Scan for the cell matching the given text and deliver its [x, y] coordinate at center. 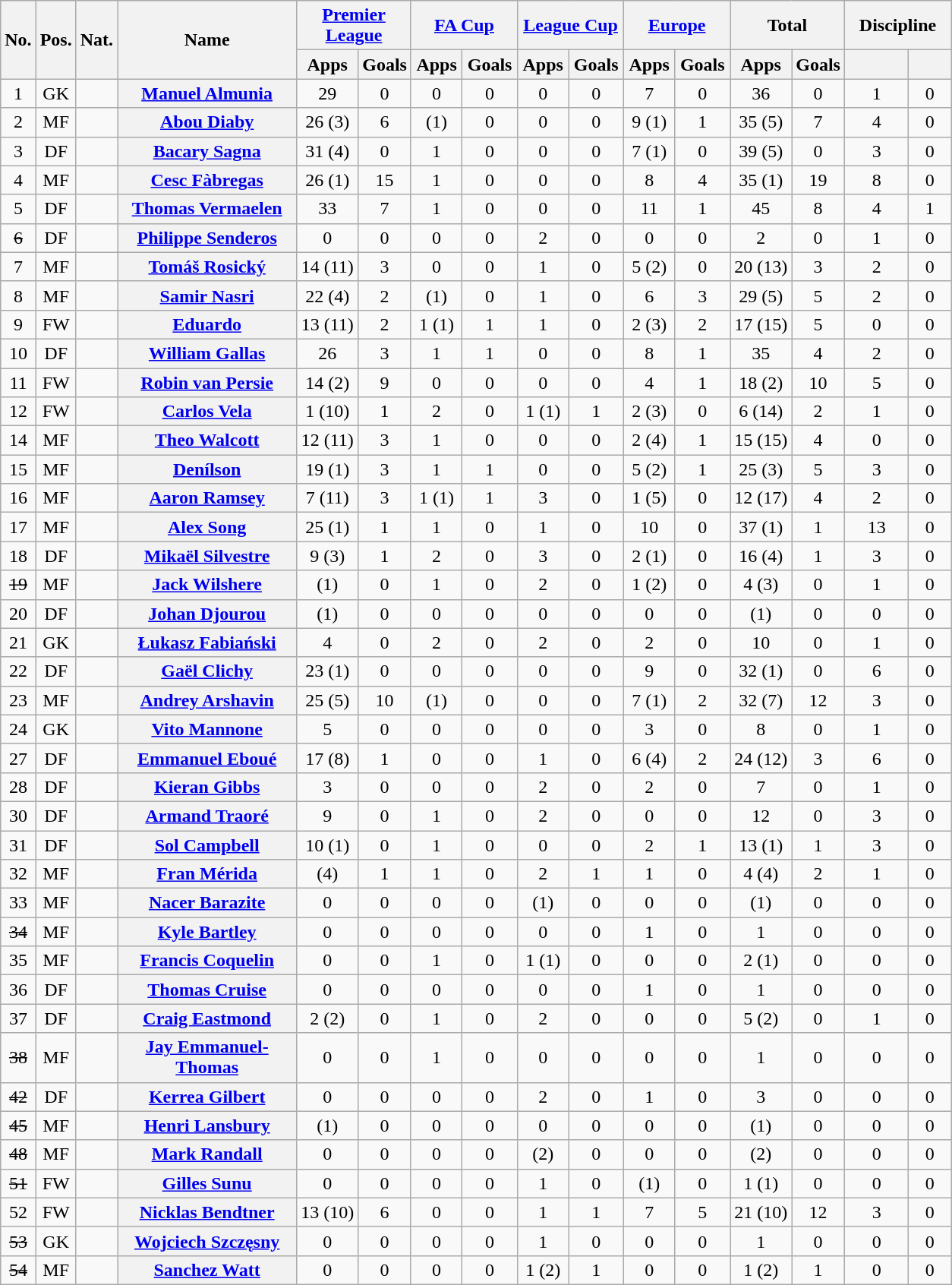
Nicklas Bendtner [207, 1212]
1 (5) [650, 498]
22 [18, 671]
14 (11) [328, 267]
Gilles Sunu [207, 1183]
Europe [677, 26]
Fran Mérida [207, 874]
30 [18, 816]
Nat. [96, 39]
26 [328, 353]
31 (4) [328, 151]
Premier League [354, 26]
13 (10) [328, 1212]
Thomas Cruise [207, 990]
39 (5) [761, 151]
32 (1) [761, 671]
Thomas Vermaelen [207, 209]
Wojciech Szczęsny [207, 1241]
Vito Mannone [207, 729]
Aaron Ramsey [207, 498]
Manuel Almunia [207, 93]
25 (3) [761, 469]
52 [18, 1212]
Kerrea Gilbert [207, 1097]
Eduardo [207, 324]
34 [18, 932]
23 [18, 700]
2 (4) [650, 440]
24 (12) [761, 758]
1 (10) [328, 412]
Discipline [897, 26]
38 [18, 1057]
14 [18, 440]
Mark Randall [207, 1154]
Pos. [56, 39]
37 [18, 1018]
Gaël Clichy [207, 671]
Alex Song [207, 527]
Theo Walcott [207, 440]
28 [18, 787]
12 (17) [761, 498]
Craig Eastmond [207, 1018]
6 (14) [761, 412]
37 (1) [761, 527]
18 (2) [761, 382]
32 [18, 874]
54 [18, 1270]
Kieran Gibbs [207, 787]
Armand Traoré [207, 816]
Emmanuel Eboué [207, 758]
29 [328, 93]
13 (11) [328, 324]
4 (3) [761, 585]
17 (15) [761, 324]
26 (3) [328, 122]
48 [18, 1154]
Jay Emmanuel-Thomas [207, 1057]
Kyle Bartley [207, 932]
20 (13) [761, 267]
53 [18, 1241]
26 (1) [328, 180]
17 (8) [328, 758]
20 [18, 614]
22 (4) [328, 295]
25 (5) [328, 700]
Tomáš Rosický [207, 267]
15 (15) [761, 440]
9 (1) [650, 122]
35 (1) [761, 180]
7 (11) [328, 498]
35 (5) [761, 122]
21 [18, 642]
FA Cup [464, 26]
23 (1) [328, 671]
Cesc Fàbregas [207, 180]
Łukasz Fabiański [207, 642]
(4) [328, 874]
Bacary Sagna [207, 151]
Henri Lansbury [207, 1126]
6 (4) [650, 758]
17 [18, 527]
51 [18, 1183]
Total [788, 26]
Philippe Senderos [207, 238]
19 (1) [328, 469]
42 [18, 1097]
21 (10) [761, 1212]
16 (4) [761, 556]
24 [18, 729]
Carlos Vela [207, 412]
Johan Djourou [207, 614]
Andrey Arshavin [207, 700]
Samir Nasri [207, 295]
27 [18, 758]
Abou Diaby [207, 122]
Mikaël Silvestre [207, 556]
14 (2) [328, 382]
Sol Campbell [207, 845]
Nacer Barazite [207, 903]
9 (3) [328, 556]
League Cup [571, 26]
25 (1) [328, 527]
10 (1) [328, 845]
16 [18, 498]
4 (4) [761, 874]
13 [876, 527]
Francis Coquelin [207, 961]
29 (5) [761, 295]
18 [18, 556]
Jack Wilshere [207, 585]
32 (7) [761, 700]
Robin van Persie [207, 382]
Denílson [207, 469]
31 [18, 845]
William Gallas [207, 353]
No. [18, 39]
2 (2) [328, 1018]
12 (11) [328, 440]
Sanchez Watt [207, 1270]
Name [207, 39]
13 (1) [761, 845]
